Identify which cell holds the provided text, then report its [x, y] central coordinate. 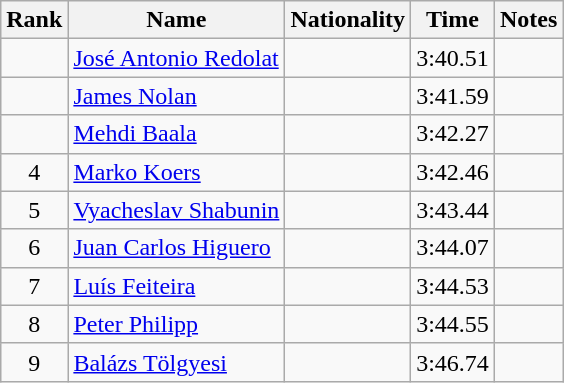
Juan Carlos Higuero [176, 248]
6 [34, 248]
Mehdi Baala [176, 134]
3:44.07 [453, 248]
Name [176, 20]
3:46.74 [453, 362]
Balázs Tölgyesi [176, 362]
8 [34, 324]
7 [34, 286]
3:42.27 [453, 134]
9 [34, 362]
Notes [528, 20]
3:44.55 [453, 324]
Peter Philipp [176, 324]
Rank [34, 20]
4 [34, 172]
Time [453, 20]
James Nolan [176, 96]
Nationality [348, 20]
3:43.44 [453, 210]
Vyacheslav Shabunin [176, 210]
3:42.46 [453, 172]
Marko Koers [176, 172]
3:44.53 [453, 286]
José Antonio Redolat [176, 58]
5 [34, 210]
Luís Feiteira [176, 286]
3:40.51 [453, 58]
3:41.59 [453, 96]
